For the text-containing cell, return its midpoint in (X, Y) coordinate format. 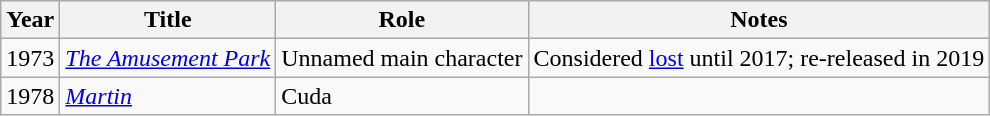
Role (402, 20)
Unnamed main character (402, 58)
1973 (30, 58)
Title (168, 20)
Martin (168, 96)
Considered lost until 2017; re-released in 2019 (759, 58)
Cuda (402, 96)
Notes (759, 20)
1978 (30, 96)
The Amusement Park (168, 58)
Year (30, 20)
